Capture the cell that displays the provided text and extract its [x, y] central coordinate. 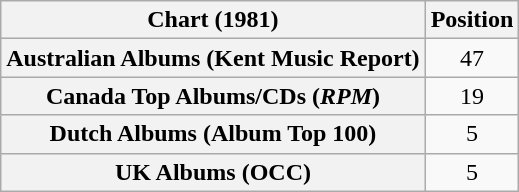
UK Albums (OCC) [213, 172]
Dutch Albums (Album Top 100) [213, 134]
47 [472, 58]
Position [472, 20]
Chart (1981) [213, 20]
Australian Albums (Kent Music Report) [213, 58]
Canada Top Albums/CDs (RPM) [213, 96]
19 [472, 96]
